Scan for the cell matching the given text and deliver its (X, Y) coordinate at center. 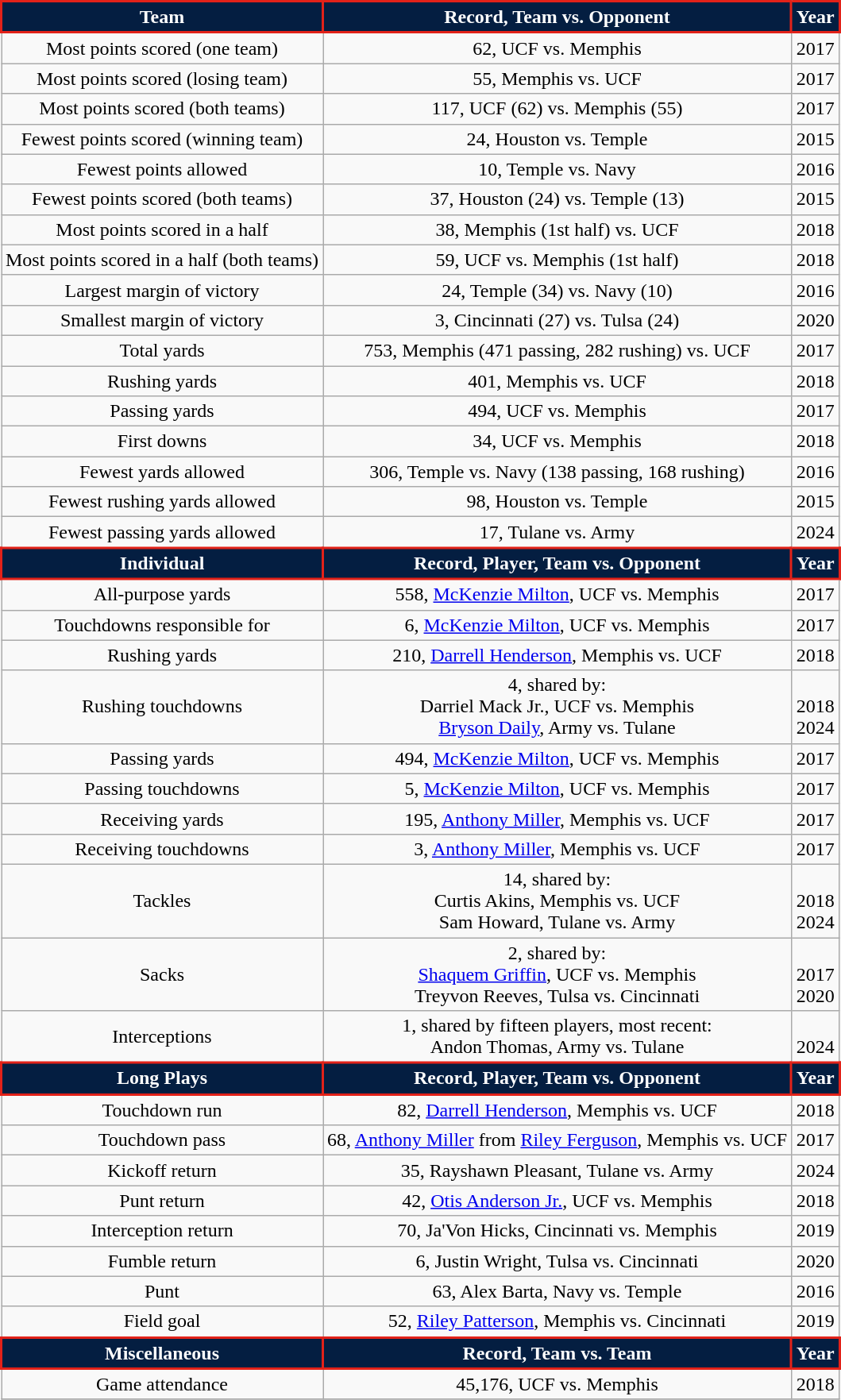
Game attendance (162, 1385)
Fewest passing yards allowed (162, 532)
Sacks (162, 974)
Touchdown run (162, 1110)
Miscellaneous (162, 1353)
Long Plays (162, 1078)
Punt return (162, 1201)
42, Otis Anderson Jr., UCF vs. Memphis (557, 1201)
401, Memphis vs. UCF (557, 380)
All-purpose yards (162, 594)
210, Darrell Henderson, Memphis vs. UCF (557, 655)
Most points scored in a half (162, 229)
Most points scored in a half (both teams) (162, 260)
6, Justin Wright, Tulsa vs. Cincinnati (557, 1261)
10, Temple vs. Navy (557, 169)
494, UCF vs. Memphis (557, 411)
59, UCF vs. Memphis (1st half) (557, 260)
6, McKenzie Milton, UCF vs. Memphis (557, 625)
17, Tulane vs. Army (557, 532)
Punt (162, 1291)
Rushing touchdowns (162, 707)
Fewest yards allowed (162, 472)
Total yards (162, 350)
98, Houston vs. Temple (557, 502)
First downs (162, 442)
Touchdowns responsible for (162, 625)
Fewest points allowed (162, 169)
14, shared by:Curtis Akins, Memphis vs. UCFSam Howard, Tulane vs. Army (557, 901)
Record, Team vs. Opponent (557, 17)
Fumble return (162, 1261)
52, Riley Patterson, Memphis vs. Cincinnati (557, 1321)
1, shared by fifteen players, most recent:Andon Thomas, Army vs. Tulane (557, 1037)
Most points scored (one team) (162, 48)
24, Houston vs. Temple (557, 139)
Individual (162, 564)
Receiving touchdowns (162, 849)
195, Anthony Miller, Memphis vs. UCF (557, 819)
37, Houston (24) vs. Temple (13) (557, 199)
62, UCF vs. Memphis (557, 48)
Passing touchdowns (162, 789)
45,176, UCF vs. Memphis (557, 1385)
68, Anthony Miller from Riley Ferguson, Memphis vs. UCF (557, 1140)
24, Temple (34) vs. Navy (10) (557, 290)
70, Ja'Von Hicks, Cincinnati vs. Memphis (557, 1231)
Touchdown pass (162, 1140)
Field goal (162, 1321)
3, Anthony Miller, Memphis vs. UCF (557, 849)
63, Alex Barta, Navy vs. Temple (557, 1291)
38, Memphis (1st half) vs. UCF (557, 229)
Interception return (162, 1231)
Largest margin of victory (162, 290)
753, Memphis (471 passing, 282 rushing) vs. UCF (557, 350)
34, UCF vs. Memphis (557, 442)
Record, Team vs. Team (557, 1353)
Team (162, 17)
20172020 (816, 974)
558, McKenzie Milton, UCF vs. Memphis (557, 594)
Tackles (162, 901)
55, Memphis vs. UCF (557, 79)
494, McKenzie Milton, UCF vs. Memphis (557, 758)
82, Darrell Henderson, Memphis vs. UCF (557, 1110)
117, UCF (62) vs. Memphis (55) (557, 109)
Most points scored (losing team) (162, 79)
Interceptions (162, 1037)
35, Rayshawn Pleasant, Tulane vs. Army (557, 1171)
Smallest margin of victory (162, 320)
5, McKenzie Milton, UCF vs. Memphis (557, 789)
Kickoff return (162, 1171)
2, shared by:Shaquem Griffin, UCF vs. MemphisTreyvon Reeves, Tulsa vs. Cincinnati (557, 974)
306, Temple vs. Navy (138 passing, 168 rushing) (557, 472)
3, Cincinnati (27) vs. Tulsa (24) (557, 320)
Fewest rushing yards allowed (162, 502)
Receiving yards (162, 819)
4, shared by:Darriel Mack Jr., UCF vs. MemphisBryson Daily, Army vs. Tulane (557, 707)
Fewest points scored (winning team) (162, 139)
Fewest points scored (both teams) (162, 199)
Most points scored (both teams) (162, 109)
